Pinpoint the cell where the given text exists, returning its [X, Y] midpoint coordinate. 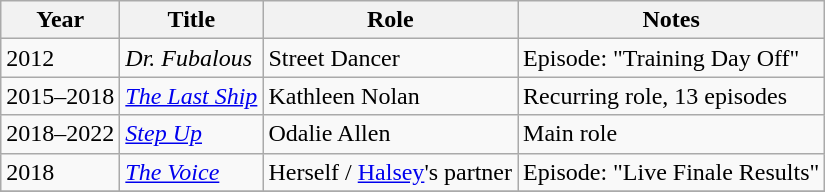
2018–2022 [60, 134]
Main role [672, 134]
Notes [672, 20]
Odalie Allen [390, 134]
Title [192, 20]
Role [390, 20]
Recurring role, 13 episodes [672, 96]
Herself / Halsey's partner [390, 172]
Kathleen Nolan [390, 96]
2012 [60, 58]
The Last Ship [192, 96]
The Voice [192, 172]
Episode: "Training Day Off" [672, 58]
2018 [60, 172]
Episode: "Live Finale Results" [672, 172]
2015–2018 [60, 96]
Street Dancer [390, 58]
Year [60, 20]
Step Up [192, 134]
Dr. Fubalous [192, 58]
